Capture the cell that displays the provided text and extract its (x, y) central coordinate. 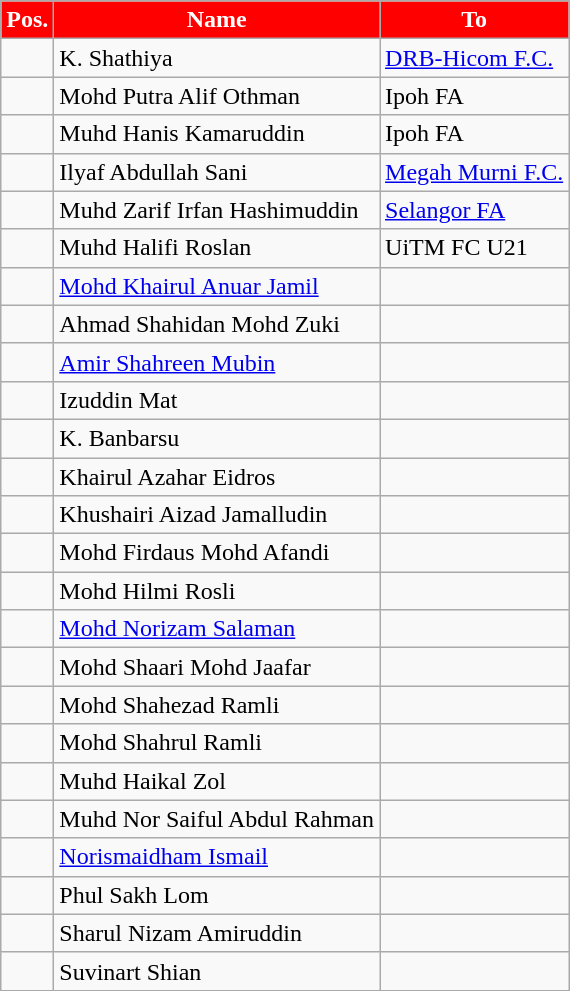
Suvinart Shian (217, 971)
Megah Murni F.C. (474, 172)
Khairul Azahar Eidros (217, 477)
Norismaidham Ismail (217, 857)
Ilyaf Abdullah Sani (217, 172)
Name (217, 20)
Ahmad Shahidan Mohd Zuki (217, 324)
Muhd Halifi Roslan (217, 248)
Sharul Nizam Amiruddin (217, 933)
Mohd Shahezad Ramli (217, 705)
Muhd Hanis Kamaruddin (217, 134)
K. Banbarsu (217, 438)
Mohd Shahrul Ramli (217, 743)
Phul Sakh Lom (217, 895)
Mohd Norizam Salaman (217, 629)
Mohd Putra Alif Othman (217, 96)
Muhd Zarif Irfan Hashimuddin (217, 210)
K. Shathiya (217, 58)
DRB-Hicom F.C. (474, 58)
UiTM FC U21 (474, 248)
To (474, 20)
Mohd Shaari Mohd Jaafar (217, 667)
Pos. (28, 20)
Muhd Nor Saiful Abdul Rahman (217, 819)
Muhd Haikal Zol (217, 781)
Izuddin Mat (217, 400)
Amir Shahreen Mubin (217, 362)
Mohd Firdaus Mohd Afandi (217, 553)
Mohd Khairul Anuar Jamil (217, 286)
Khushairi Aizad Jamalludin (217, 515)
Selangor FA (474, 210)
Mohd Hilmi Rosli (217, 591)
